Pinpoint the cell where the given text exists, returning its [x, y] midpoint coordinate. 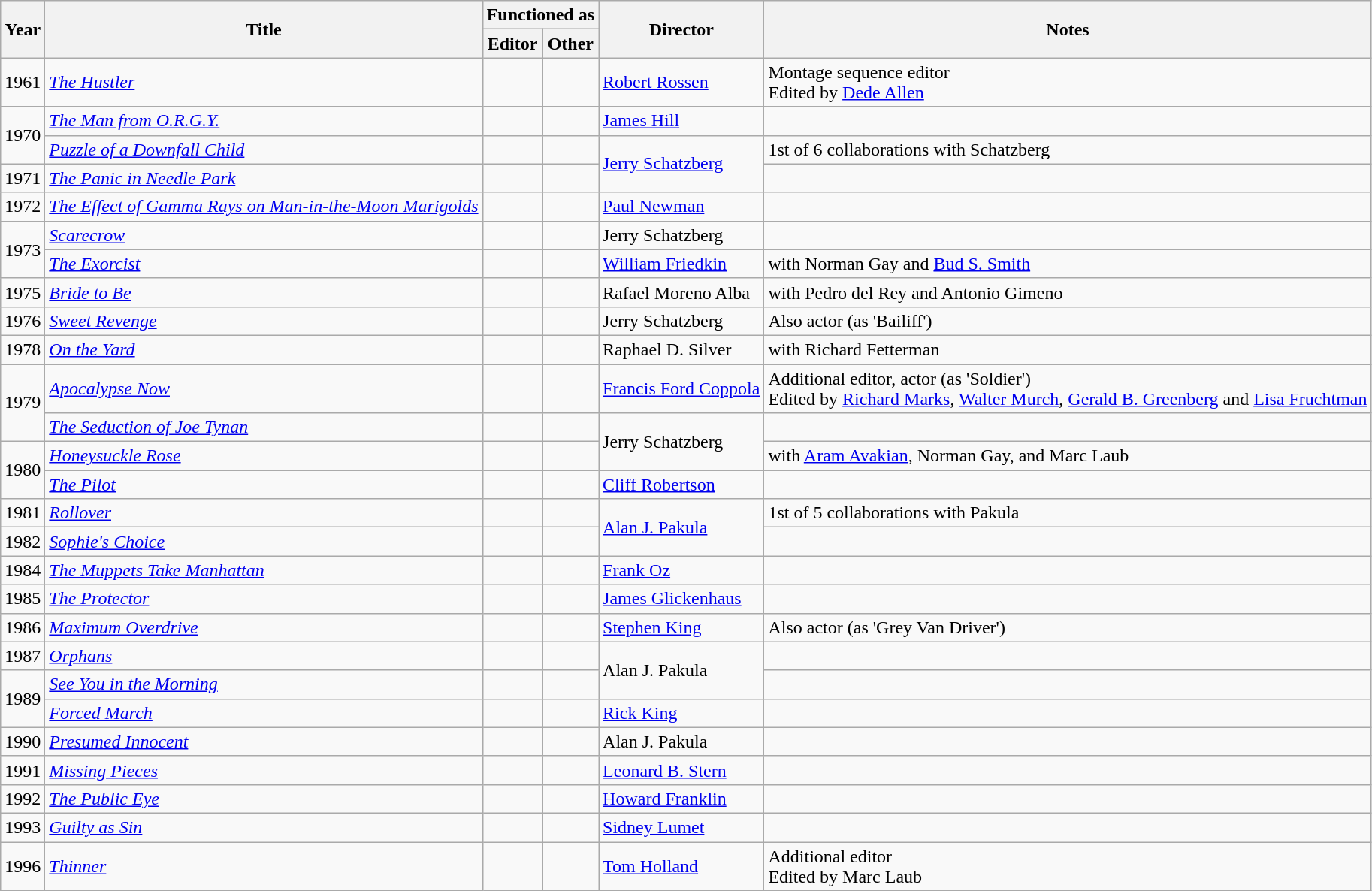
Paul Newman [681, 207]
Functioned as [540, 15]
1981 [23, 513]
1978 [23, 349]
The Public Eye [264, 799]
The Pilot [264, 485]
Robert Rossen [681, 83]
Also actor (as 'Bailiff') [1068, 321]
1st of 5 collaborations with Pakula [1068, 513]
Leonard B. Stern [681, 770]
1989 [23, 699]
The Man from O.R.G.Y. [264, 121]
1975 [23, 292]
Maximum Overdrive [264, 627]
Also actor (as 'Grey Van Driver') [1068, 627]
with Norman Gay and Bud S. Smith [1068, 264]
Forced March [264, 713]
Raphael D. Silver [681, 349]
The Seduction of Joe Tynan [264, 427]
James Glickenhaus [681, 599]
Puzzle of a Downfall Child [264, 150]
1985 [23, 599]
William Friedkin [681, 264]
Year [23, 29]
Presumed Innocent [264, 741]
Editor [512, 44]
Sophie's Choice [264, 542]
1996 [23, 865]
1990 [23, 741]
Apocalypse Now [264, 388]
1991 [23, 770]
1992 [23, 799]
1987 [23, 656]
Sweet Revenge [264, 321]
Cliff Robertson [681, 485]
Frank Oz [681, 570]
1973 [23, 249]
The Exorcist [264, 264]
Thinner [264, 865]
1982 [23, 542]
James Hill [681, 121]
1972 [23, 207]
Additional editorEdited by Marc Laub [1068, 865]
1979 [23, 403]
On the Yard [264, 349]
See You in the Morning [264, 684]
Other [570, 44]
Honeysuckle Rose [264, 456]
Notes [1068, 29]
Director [681, 29]
Title [264, 29]
1993 [23, 827]
1971 [23, 178]
1980 [23, 470]
1970 [23, 135]
Stephen King [681, 627]
Tom Holland [681, 865]
with Richard Fetterman [1068, 349]
Rafael Moreno Alba [681, 292]
Orphans [264, 656]
The Effect of Gamma Rays on Man-in-the-Moon Marigolds [264, 207]
with Pedro del Rey and Antonio Gimeno [1068, 292]
1961 [23, 83]
1984 [23, 570]
The Hustler [264, 83]
Bride to Be [264, 292]
1st of 6 collaborations with Schatzberg [1068, 150]
1986 [23, 627]
Missing Pieces [264, 770]
The Panic in Needle Park [264, 178]
The Protector [264, 599]
Rick King [681, 713]
Sidney Lumet [681, 827]
Rollover [264, 513]
Montage sequence editorEdited by Dede Allen [1068, 83]
Howard Franklin [681, 799]
The Muppets Take Manhattan [264, 570]
Additional editor, actor (as 'Soldier')Edited by Richard Marks, Walter Murch, Gerald B. Greenberg and Lisa Fruchtman [1068, 388]
1976 [23, 321]
Scarecrow [264, 235]
Guilty as Sin [264, 827]
Francis Ford Coppola [681, 388]
with Aram Avakian, Norman Gay, and Marc Laub [1068, 456]
